Extract the (X, Y) coordinate from the center of the cell holding the provided text.  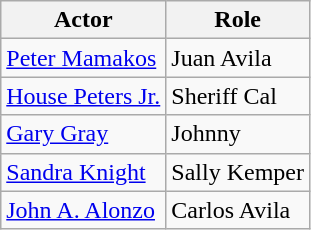
Actor (84, 20)
Juan Avila (238, 58)
John A. Alonzo (84, 210)
Sandra Knight (84, 172)
House Peters Jr. (84, 96)
Peter Mamakos (84, 58)
Sally Kemper (238, 172)
Johnny (238, 134)
Sheriff Cal (238, 96)
Role (238, 20)
Carlos Avila (238, 210)
Gary Gray (84, 134)
